From the cell containing the given text, extract its center point as [x, y] coordinate. 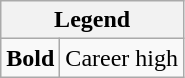
Bold [30, 58]
Career high [122, 58]
Legend [92, 20]
